For the text-containing cell, return its midpoint in (X, Y) coordinate format. 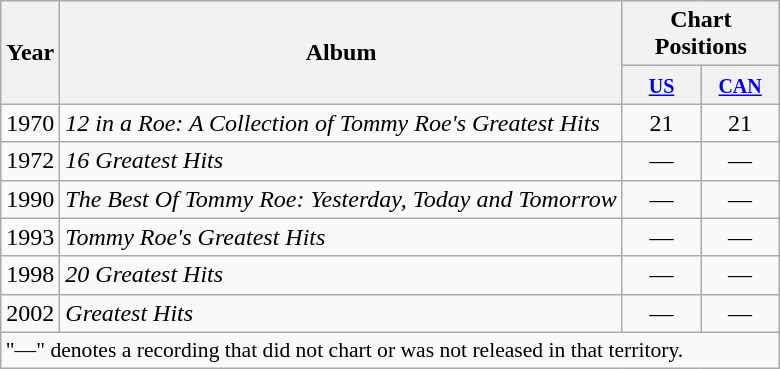
1970 (30, 123)
Chart Positions (700, 34)
CAN (740, 85)
Album (341, 52)
1990 (30, 199)
1993 (30, 237)
Greatest Hits (341, 313)
2002 (30, 313)
12 in a Roe: A Collection of Tommy Roe's Greatest Hits (341, 123)
20 Greatest Hits (341, 275)
US (662, 85)
16 Greatest Hits (341, 161)
The Best Of Tommy Roe: Yesterday, Today and Tomorrow (341, 199)
Year (30, 52)
"—" denotes a recording that did not chart or was not released in that territory. (390, 350)
Tommy Roe's Greatest Hits (341, 237)
1972 (30, 161)
1998 (30, 275)
